Locate the cell with the specified text and output its [X, Y] center coordinate. 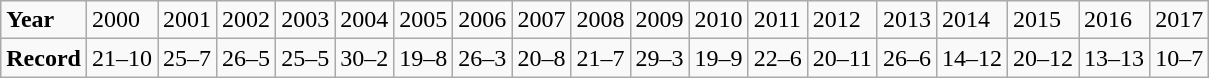
10–7 [1180, 58]
Year [44, 20]
2015 [1044, 20]
2009 [660, 20]
Record [44, 58]
20–11 [842, 58]
2008 [600, 20]
29–3 [660, 58]
2004 [364, 20]
2017 [1180, 20]
14–12 [972, 58]
2001 [188, 20]
2002 [246, 20]
2007 [542, 20]
26–6 [906, 58]
13–13 [1114, 58]
26–5 [246, 58]
2013 [906, 20]
2010 [718, 20]
2014 [972, 20]
2005 [424, 20]
20–12 [1044, 58]
25–7 [188, 58]
2006 [482, 20]
26–3 [482, 58]
19–9 [718, 58]
21–7 [600, 58]
20–8 [542, 58]
2003 [306, 20]
2000 [122, 20]
19–8 [424, 58]
25–5 [306, 58]
2016 [1114, 20]
22–6 [778, 58]
21–10 [122, 58]
30–2 [364, 58]
2011 [778, 20]
2012 [842, 20]
